Return the [X, Y] coordinate for the center point of the cell that contains the specified text.  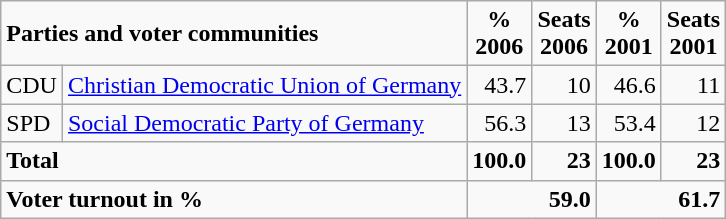
61.7 [660, 199]
Voter turnout in % [234, 199]
CDU [32, 85]
Parties and voter communities [234, 34]
53.4 [628, 123]
Seats2006 [564, 34]
12 [693, 123]
10 [564, 85]
56.3 [500, 123]
59.0 [532, 199]
11 [693, 85]
Seats2001 [693, 34]
Total [234, 161]
Christian Democratic Union of Germany [264, 85]
%2001 [628, 34]
43.7 [500, 85]
Social Democratic Party of Germany [264, 123]
%2006 [500, 34]
13 [564, 123]
46.6 [628, 85]
SPD [32, 123]
